For the text-containing cell, return its midpoint in (x, y) coordinate format. 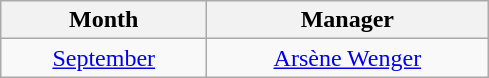
Month (104, 20)
September (104, 58)
Arsène Wenger (348, 58)
Manager (348, 20)
